Locate the cell with the specified text and output its (X, Y) center coordinate. 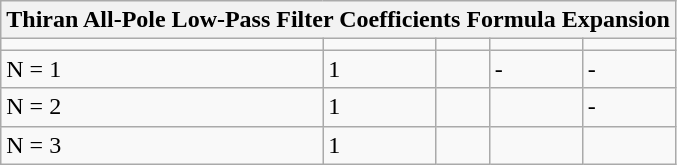
N = 2 (162, 107)
N = 1 (162, 69)
N = 3 (162, 145)
Thiran All-Pole Low-Pass Filter Coefficients Formula Expansion (338, 20)
